Provide the (x, y) coordinate of the cell's center where the given text is located.  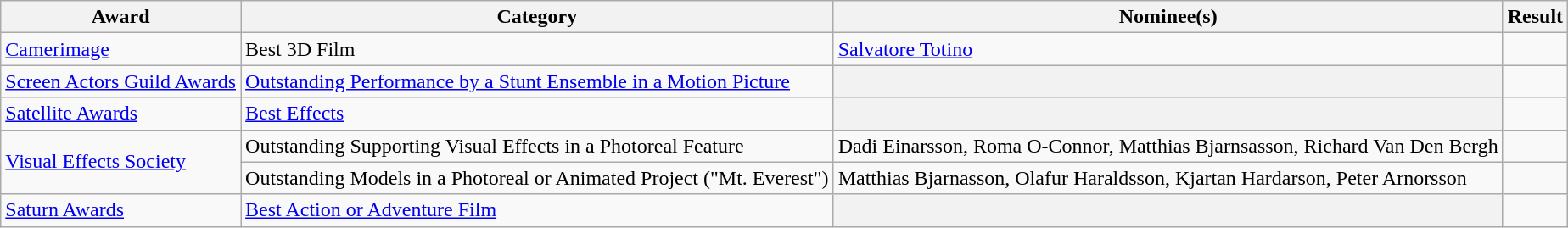
Best Action or Adventure Film (538, 210)
Matthias Bjarnasson, Olafur Haraldsson, Kjartan Hardarson, Peter Arnorsson (1168, 178)
Best Effects (538, 114)
Saturn Awards (120, 210)
Dadi Einarsson, Roma O-Connor, Matthias Bjarnsasson, Richard Van Den Bergh (1168, 146)
Category (538, 17)
Camerimage (120, 49)
Outstanding Supporting Visual Effects in a Photoreal Feature (538, 146)
Award (120, 17)
Outstanding Models in a Photoreal or Animated Project ("Mt. Everest") (538, 178)
Salvatore Totino (1168, 49)
Visual Effects Society (120, 162)
Outstanding Performance by a Stunt Ensemble in a Motion Picture (538, 81)
Satellite Awards (120, 114)
Best 3D Film (538, 49)
Nominee(s) (1168, 17)
Screen Actors Guild Awards (120, 81)
Result (1535, 17)
